Output the (X, Y) coordinate of the center of the cell containing the given text.  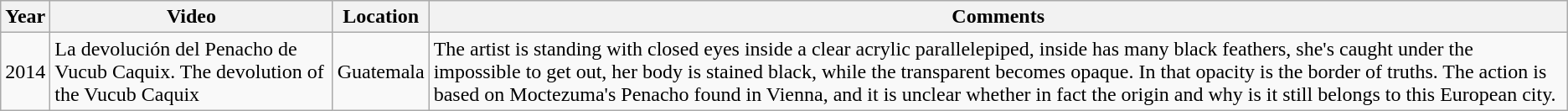
La devolución del Penacho de Vucub Caquix. The devolution of the Vucub Caquix (191, 71)
Comments (998, 17)
Guatemala (380, 71)
Video (191, 17)
2014 (25, 71)
Year (25, 17)
Location (380, 17)
